Provide the (x, y) coordinate of the cell's center where the given text is located.  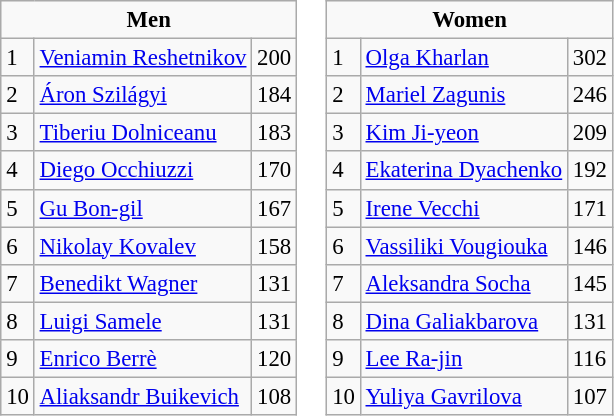
145 (590, 283)
Enrico Berrè (143, 358)
171 (590, 208)
184 (274, 95)
Lee Ra-jin (464, 358)
Mariel Zagunis (464, 95)
183 (274, 133)
Luigi Samele (143, 321)
Ekaterina Dyachenko (464, 170)
Vassiliki Vougiouka (464, 246)
302 (590, 58)
108 (274, 396)
Irene Vecchi (464, 208)
Aliaksandr Buikevich (143, 396)
192 (590, 170)
200 (274, 58)
120 (274, 358)
Áron Szilágyi (143, 95)
209 (590, 133)
146 (590, 246)
Benedikt Wagner (143, 283)
116 (590, 358)
Olga Kharlan (464, 58)
Yuliya Gavrilova (464, 396)
Nikolay Kovalev (143, 246)
Kim Ji-yeon (464, 133)
Veniamin Reshetnikov (143, 58)
246 (590, 95)
167 (274, 208)
Tiberiu Dolniceanu (143, 133)
Dina Galiakbarova (464, 321)
158 (274, 246)
107 (590, 396)
Men (149, 20)
170 (274, 170)
Aleksandra Socha (464, 283)
Women (470, 20)
Diego Occhiuzzi (143, 170)
Gu Bon-gil (143, 208)
